Search for the cell housing the specified text and yield its [x, y] center coordinate. 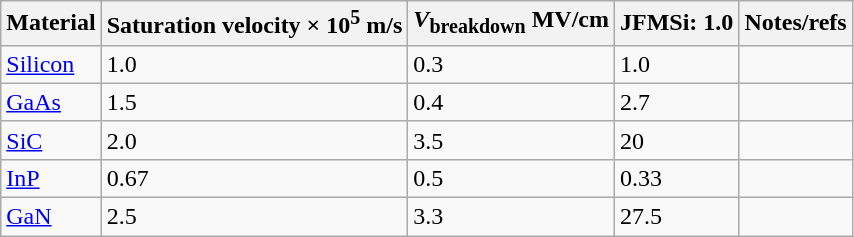
InP [51, 178]
Notes/refs [796, 24]
3.5 [512, 140]
2.0 [254, 140]
0.33 [677, 178]
20 [677, 140]
Saturation velocity × 105 m/s [254, 24]
0.5 [512, 178]
Vbreakdown MV/cm [512, 24]
SiC [51, 140]
2.7 [677, 102]
1.5 [254, 102]
GaAs [51, 102]
3.3 [512, 217]
JFMSi: 1.0 [677, 24]
GaN [51, 217]
0.67 [254, 178]
0.3 [512, 64]
Silicon [51, 64]
2.5 [254, 217]
0.4 [512, 102]
27.5 [677, 217]
Material [51, 24]
